Return (x, y) of the center of cell containing provided text 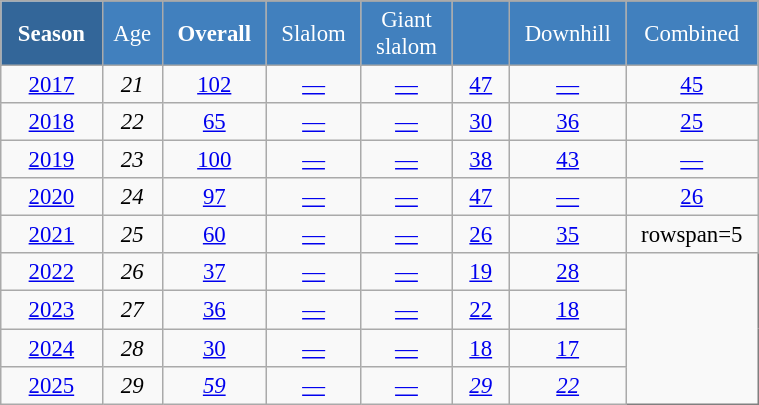
2020 (52, 197)
19 (481, 273)
Downhill (568, 34)
37 (214, 273)
24 (132, 197)
2023 (52, 310)
65 (214, 122)
60 (214, 235)
Overall (214, 34)
rowspan=5 (692, 235)
2022 (52, 273)
2021 (52, 235)
2025 (52, 385)
23 (132, 160)
2024 (52, 348)
43 (568, 160)
102 (214, 85)
Season (52, 34)
45 (692, 85)
35 (568, 235)
59 (214, 385)
Slalom (314, 34)
100 (214, 160)
Giantslalom (406, 34)
21 (132, 85)
2019 (52, 160)
38 (481, 160)
Combined (692, 34)
17 (568, 348)
27 (132, 310)
2018 (52, 122)
2017 (52, 85)
Age (132, 34)
97 (214, 197)
